For the text-containing cell, return its midpoint in (x, y) coordinate format. 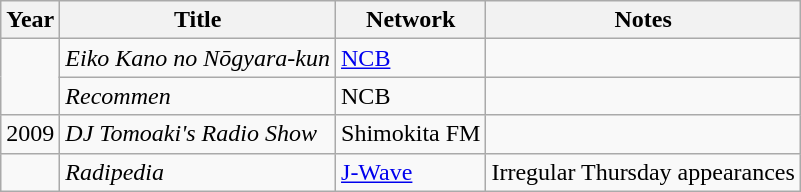
Year (30, 20)
Eiko Kano no Nōgyara-kun (198, 58)
Shimokita FM (411, 134)
Irregular Thursday appearances (643, 172)
Radipedia (198, 172)
J-Wave (411, 172)
Title (198, 20)
2009 (30, 134)
Notes (643, 20)
Network (411, 20)
Recommen (198, 96)
DJ Tomoaki's Radio Show (198, 134)
